Return [X, Y] of the center of cell containing provided text 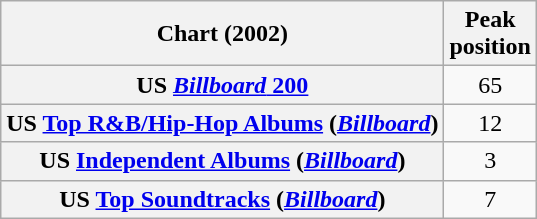
Peak position [490, 34]
12 [490, 123]
65 [490, 85]
3 [490, 161]
US Independent Albums (Billboard) [222, 161]
7 [490, 199]
US Top Soundtracks (Billboard) [222, 199]
US Billboard 200 [222, 85]
Chart (2002) [222, 34]
US Top R&B/Hip-Hop Albums (Billboard) [222, 123]
